From the cell containing the given text, extract its center point as (X, Y) coordinate. 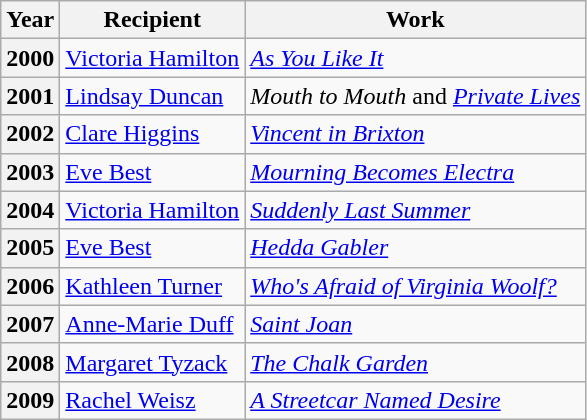
Rachel Weisz (152, 400)
2005 (30, 248)
Hedda Gabler (416, 248)
2000 (30, 58)
Mouth to Mouth and Private Lives (416, 96)
Mourning Becomes Electra (416, 172)
Lindsay Duncan (152, 96)
2007 (30, 324)
2003 (30, 172)
Saint Joan (416, 324)
2008 (30, 362)
2001 (30, 96)
The Chalk Garden (416, 362)
2002 (30, 134)
Anne-Marie Duff (152, 324)
2009 (30, 400)
A Streetcar Named Desire (416, 400)
Recipient (152, 20)
2006 (30, 286)
2004 (30, 210)
Year (30, 20)
As You Like It (416, 58)
Margaret Tyzack (152, 362)
Kathleen Turner (152, 286)
Who's Afraid of Virginia Woolf? (416, 286)
Vincent in Brixton (416, 134)
Work (416, 20)
Suddenly Last Summer (416, 210)
Clare Higgins (152, 134)
